Find where the given text appears and provide that cell's center as (X, Y) coordinate. 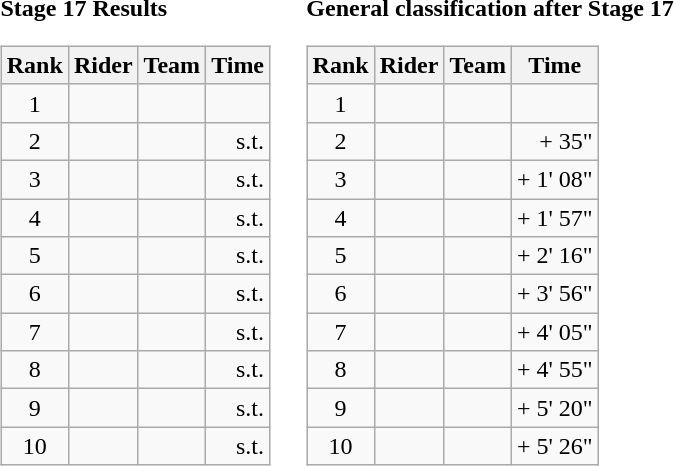
+ 4' 05" (554, 332)
+ 2' 16" (554, 256)
+ 5' 20" (554, 408)
+ 4' 55" (554, 370)
+ 5' 26" (554, 446)
+ 1' 57" (554, 217)
+ 35" (554, 141)
+ 1' 08" (554, 179)
+ 3' 56" (554, 294)
